Search for the cell housing the specified text and yield its (x, y) center coordinate. 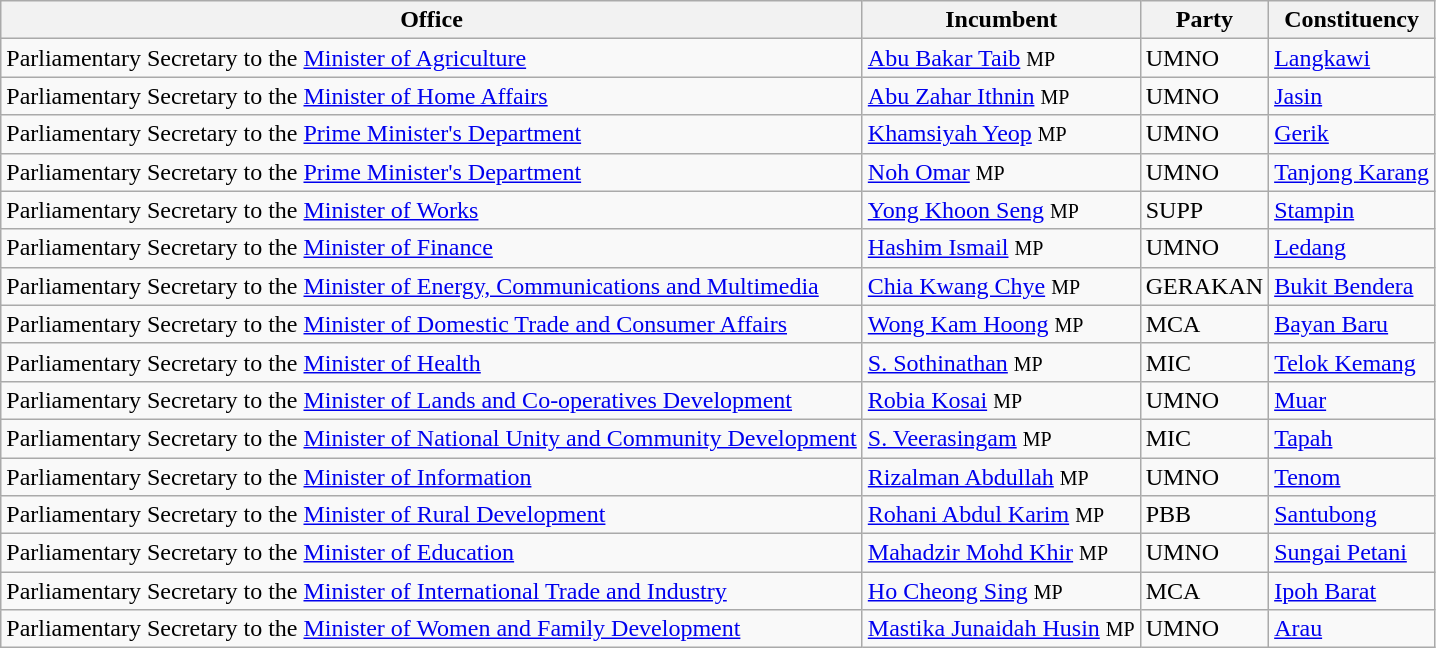
Parliamentary Secretary to the Minister of Lands and Co-operatives Development (432, 400)
Tenom (1352, 477)
Parliamentary Secretary to the Minister of Education (432, 553)
Ho Cheong Sing MP (1001, 591)
Parliamentary Secretary to the Minister of Works (432, 210)
Rohani Abdul Karim MP (1001, 515)
Rizalman Abdullah MP (1001, 477)
S. Sothinathan MP (1001, 362)
Ledang (1352, 248)
GERAKAN (1204, 286)
Tanjong Karang (1352, 172)
Chia Kwang Chye MP (1001, 286)
Mahadzir Mohd Khir MP (1001, 553)
Parliamentary Secretary to the Minister of Health (432, 362)
Muar (1352, 400)
Noh Omar MP (1001, 172)
Parliamentary Secretary to the Minister of Home Affairs (432, 96)
SUPP (1204, 210)
Yong Khoon Seng MP (1001, 210)
Khamsiyah Yeop MP (1001, 134)
Gerik (1352, 134)
Hashim Ismail MP (1001, 248)
Arau (1352, 629)
PBB (1204, 515)
Bayan Baru (1352, 324)
Incumbent (1001, 20)
Jasin (1352, 96)
Constituency (1352, 20)
Tapah (1352, 438)
Bukit Bendera (1352, 286)
Abu Zahar Ithnin MP (1001, 96)
Abu Bakar Taib MP (1001, 58)
Telok Kemang (1352, 362)
Parliamentary Secretary to the Minister of Agriculture (432, 58)
S. Veerasingam MP (1001, 438)
Parliamentary Secretary to the Minister of Finance (432, 248)
Parliamentary Secretary to the Minister of National Unity and Community Development (432, 438)
Party (1204, 20)
Santubong (1352, 515)
Office (432, 20)
Robia Kosai MP (1001, 400)
Sungai Petani (1352, 553)
Stampin (1352, 210)
Parliamentary Secretary to the Minister of Rural Development (432, 515)
Ipoh Barat (1352, 591)
Parliamentary Secretary to the Minister of Information (432, 477)
Wong Kam Hoong MP (1001, 324)
Parliamentary Secretary to the Minister of Domestic Trade and Consumer Affairs (432, 324)
Parliamentary Secretary to the Minister of International Trade and Industry (432, 591)
Parliamentary Secretary to the Minister of Energy, Communications and Multimedia (432, 286)
Langkawi (1352, 58)
Parliamentary Secretary to the Minister of Women and Family Development (432, 629)
Mastika Junaidah Husin MP (1001, 629)
